Determine the (x, y) coordinate at the center of the cell enclosing the given text.  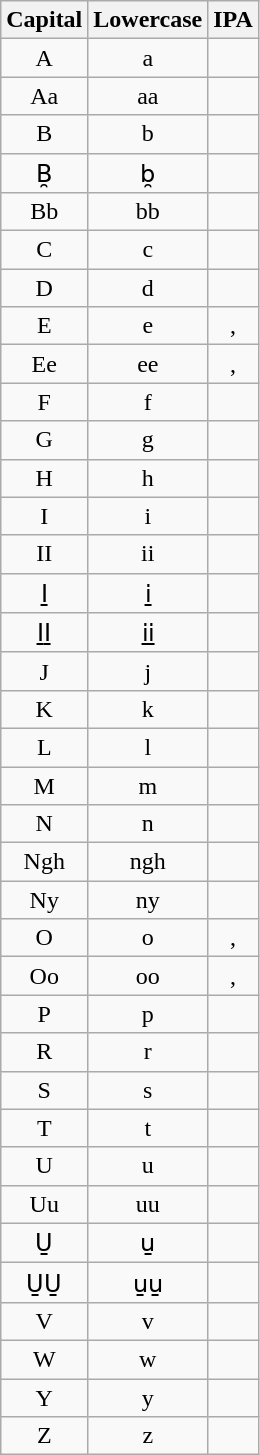
I̱I̱ (44, 633)
O (44, 938)
u (148, 1166)
u̱u̱ (148, 1283)
i (148, 516)
m (148, 785)
ee (148, 364)
Lowercase (148, 20)
l (148, 747)
K (44, 709)
Uu (44, 1204)
M (44, 785)
s (148, 1090)
IPA (234, 20)
a (148, 58)
W (44, 1359)
h (148, 478)
b̯ (148, 173)
Capital (44, 20)
Z (44, 1436)
Ee (44, 364)
u̱ (148, 1243)
V (44, 1321)
L (44, 747)
Aa (44, 96)
Y (44, 1397)
N (44, 824)
j (148, 671)
uu (148, 1204)
b (148, 134)
U̱ (44, 1243)
ii (148, 554)
bb (148, 212)
J (44, 671)
R (44, 1052)
B (44, 134)
c (148, 250)
I̱ (44, 593)
Oo (44, 976)
t (148, 1128)
o (148, 938)
e (148, 326)
k (148, 709)
F (44, 402)
y (148, 1397)
A (44, 58)
g (148, 440)
r (148, 1052)
B̯ (44, 173)
C (44, 250)
Bb (44, 212)
ngh (148, 862)
ny (148, 900)
p (148, 1014)
H (44, 478)
n (148, 824)
G (44, 440)
U̱U̱ (44, 1283)
Ny (44, 900)
i̱i̱ (148, 633)
Ngh (44, 862)
I (44, 516)
v (148, 1321)
D (44, 288)
II (44, 554)
P (44, 1014)
T (44, 1128)
oo (148, 976)
d (148, 288)
aa (148, 96)
i̱ (148, 593)
f (148, 402)
w (148, 1359)
E (44, 326)
U (44, 1166)
S (44, 1090)
z (148, 1436)
